Identify which cell holds the provided text, then report its [X, Y] central coordinate. 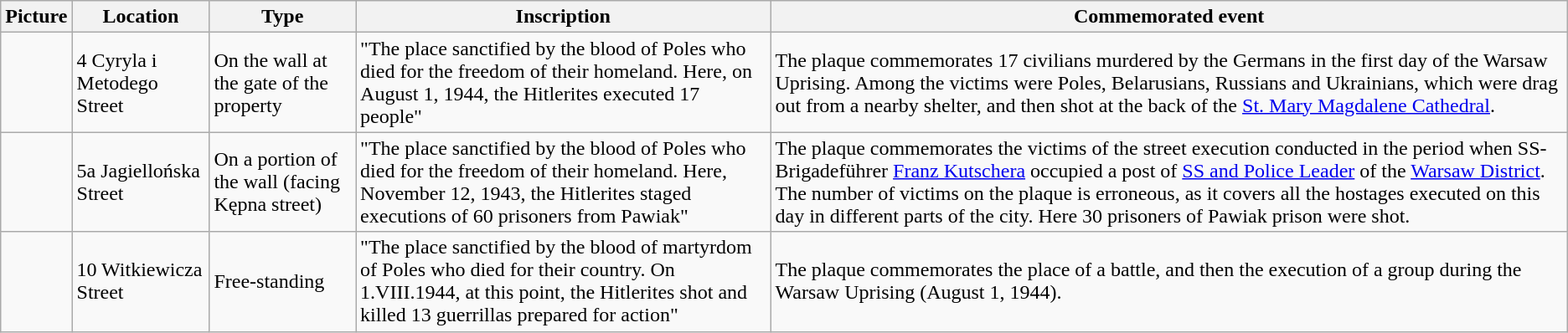
On the wall at the gate of the property [283, 82]
Inscription [563, 17]
4 Cyryla i Metodego Street [141, 82]
Location [141, 17]
5a Jagiellońska Street [141, 182]
Type [283, 17]
10 Witkiewicza Street [141, 281]
"The place sanctified by the blood of Poles who died for the freedom of their homeland. Here, on August 1, 1944, the Hitlerites executed 17 people" [563, 82]
On a portion of the wall (facing Kępna street) [283, 182]
Commemorated event [1169, 17]
Picture [37, 17]
The plaque commemorates the place of a battle, and then the execution of a group during the Warsaw Uprising (August 1, 1944). [1169, 281]
Free-standing [283, 281]
